Find where the given text appears and provide that cell's center as (X, Y) coordinate. 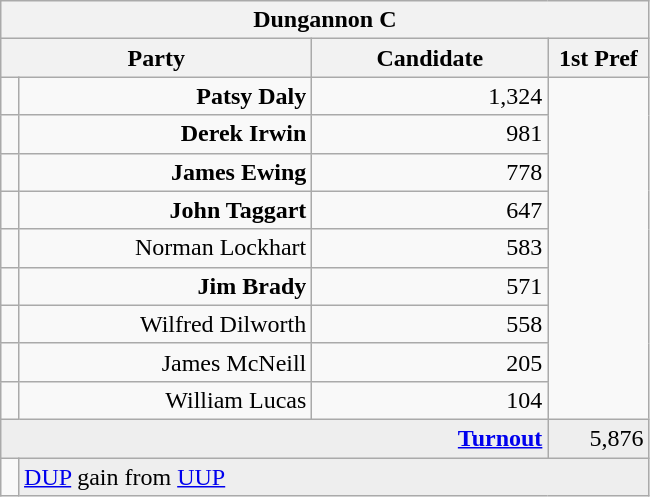
Turnout (274, 438)
Jim Brady (166, 286)
1,324 (430, 96)
Dungannon C (325, 20)
James McNeill (166, 362)
Wilfred Dilworth (166, 324)
583 (430, 248)
Norman Lockhart (166, 248)
647 (430, 210)
981 (430, 134)
William Lucas (166, 400)
John Taggart (166, 210)
Candidate (430, 58)
Patsy Daly (166, 96)
558 (430, 324)
1st Pref (598, 58)
205 (430, 362)
Party (156, 58)
571 (430, 286)
778 (430, 172)
Derek Irwin (166, 134)
5,876 (598, 438)
104 (430, 400)
DUP gain from UUP (334, 477)
James Ewing (166, 172)
